Return (x, y) of the center of cell containing provided text 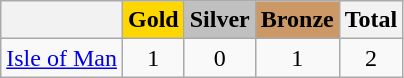
Isle of Man (62, 58)
Gold (153, 20)
Total (371, 20)
Bronze (297, 20)
0 (220, 58)
2 (371, 58)
Silver (220, 20)
